Scan for the cell matching the given text and deliver its [x, y] coordinate at center. 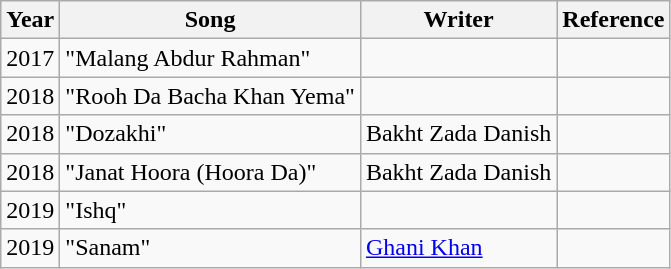
Ghani Khan [458, 248]
"Malang Abdur Rahman" [210, 58]
2017 [30, 58]
"Dozakhi" [210, 134]
Reference [614, 20]
Song [210, 20]
"Rooh Da Bacha Khan Yema" [210, 96]
Writer [458, 20]
Year [30, 20]
"Sanam" [210, 248]
"Janat Hoora (Hoora Da)" [210, 172]
"Ishq" [210, 210]
